Search for the cell housing the specified text and yield its (x, y) center coordinate. 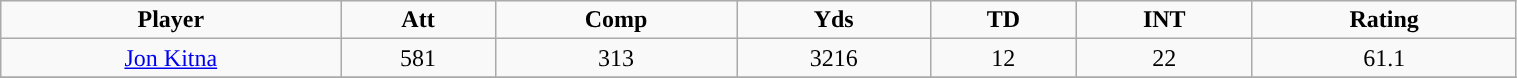
Yds (834, 20)
INT (1164, 20)
Jon Kitna (171, 58)
Comp (616, 20)
3216 (834, 58)
Rating (1384, 20)
Player (171, 20)
12 (1004, 58)
61.1 (1384, 58)
581 (418, 58)
TD (1004, 20)
Att (418, 20)
22 (1164, 58)
313 (616, 58)
